Provide the [x, y] coordinate of the cell's center where the given text is located.  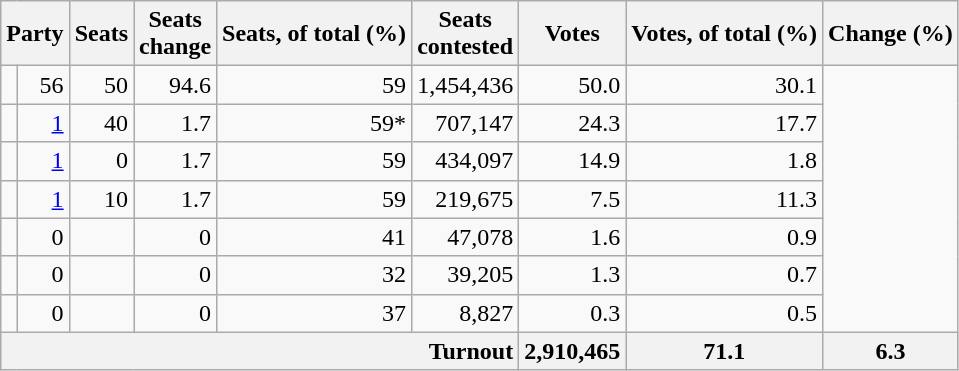
94.6 [176, 85]
0.3 [572, 313]
24.3 [572, 123]
Change (%) [891, 34]
8,827 [466, 313]
17.7 [724, 123]
Party [35, 34]
1,454,436 [466, 85]
1.6 [572, 237]
41 [314, 237]
Seats, of total (%) [314, 34]
14.9 [572, 161]
39,205 [466, 275]
6.3 [891, 351]
Votes, of total (%) [724, 34]
Votes [572, 34]
0.9 [724, 237]
50 [101, 85]
37 [314, 313]
32 [314, 275]
434,097 [466, 161]
0.5 [724, 313]
11.3 [724, 199]
71.1 [724, 351]
Turnout [260, 351]
Seats contested [466, 34]
40 [101, 123]
50.0 [572, 85]
0.7 [724, 275]
Seats change [176, 34]
219,675 [466, 199]
1.8 [724, 161]
47,078 [466, 237]
7.5 [572, 199]
2,910,465 [572, 351]
56 [43, 85]
10 [101, 199]
Seats [101, 34]
707,147 [466, 123]
59* [314, 123]
1.3 [572, 275]
30.1 [724, 85]
